Determine the [x, y] coordinate at the center of the cell enclosing the given text.  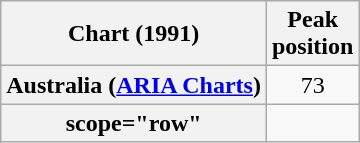
scope="row" [134, 123]
Australia (ARIA Charts) [134, 85]
Peakposition [312, 34]
Chart (1991) [134, 34]
73 [312, 85]
